Pinpoint the cell where the given text exists, returning its [X, Y] midpoint coordinate. 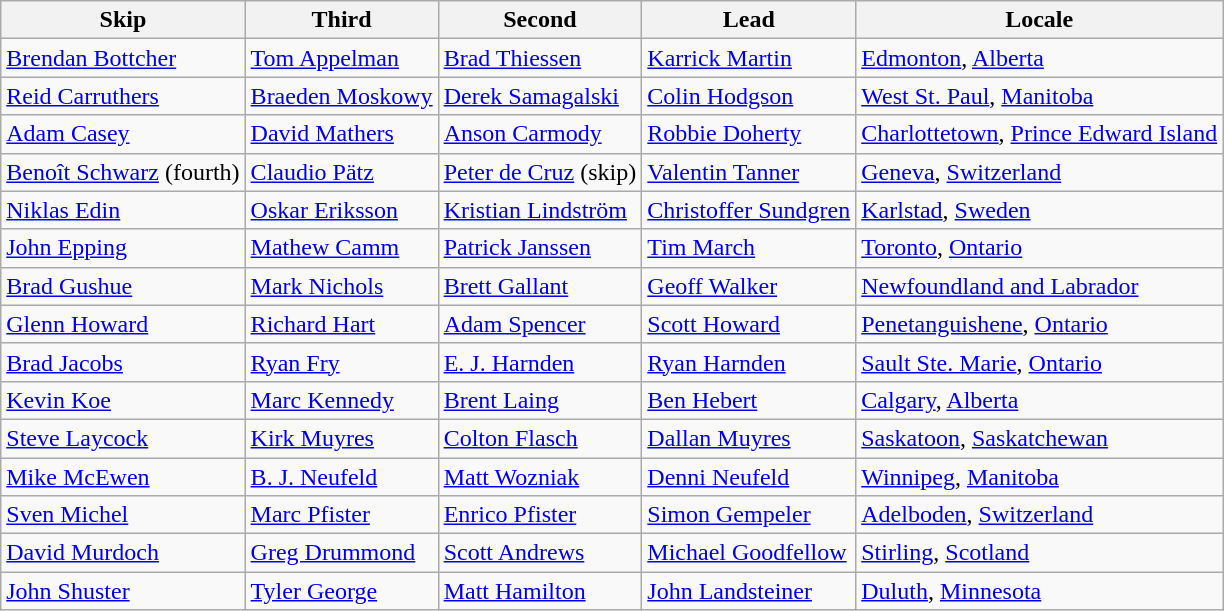
Calgary, Alberta [1040, 400]
Braeden Moskowy [342, 96]
Kirk Muyres [342, 438]
Anson Carmody [540, 134]
Winnipeg, Manitoba [1040, 477]
West St. Paul, Manitoba [1040, 96]
Matt Wozniak [540, 477]
Oskar Eriksson [342, 210]
Richard Hart [342, 324]
Robbie Doherty [749, 134]
David Murdoch [123, 553]
Second [540, 20]
Kristian Lindström [540, 210]
Brad Jacobs [123, 362]
Geoff Walker [749, 286]
Steve Laycock [123, 438]
David Mathers [342, 134]
Skip [123, 20]
Patrick Janssen [540, 248]
John Epping [123, 248]
Mathew Camm [342, 248]
John Shuster [123, 591]
Greg Drummond [342, 553]
Third [342, 20]
Saskatoon, Saskatchewan [1040, 438]
Duluth, Minnesota [1040, 591]
Christoffer Sundgren [749, 210]
Edmonton, Alberta [1040, 58]
John Landsteiner [749, 591]
Charlottetown, Prince Edward Island [1040, 134]
Reid Carruthers [123, 96]
Ryan Fry [342, 362]
Ryan Harnden [749, 362]
Kevin Koe [123, 400]
Derek Samagalski [540, 96]
Stirling, Scotland [1040, 553]
Brendan Bottcher [123, 58]
Penetanguishene, Ontario [1040, 324]
Simon Gempeler [749, 515]
Scott Howard [749, 324]
B. J. Neufeld [342, 477]
Tim March [749, 248]
Geneva, Switzerland [1040, 172]
Dallan Muyres [749, 438]
Adelboden, Switzerland [1040, 515]
Denni Neufeld [749, 477]
Enrico Pfister [540, 515]
Valentin Tanner [749, 172]
Marc Pfister [342, 515]
Matt Hamilton [540, 591]
Scott Andrews [540, 553]
Claudio Pätz [342, 172]
Marc Kennedy [342, 400]
Sault Ste. Marie, Ontario [1040, 362]
Benoît Schwarz (fourth) [123, 172]
Newfoundland and Labrador [1040, 286]
Colton Flasch [540, 438]
Adam Casey [123, 134]
Tyler George [342, 591]
Karrick Martin [749, 58]
Mark Nichols [342, 286]
Mike McEwen [123, 477]
Tom Appelman [342, 58]
Toronto, Ontario [1040, 248]
Brent Laing [540, 400]
Glenn Howard [123, 324]
Peter de Cruz (skip) [540, 172]
Sven Michel [123, 515]
Ben Hebert [749, 400]
Lead [749, 20]
Michael Goodfellow [749, 553]
Brett Gallant [540, 286]
Karlstad, Sweden [1040, 210]
Niklas Edin [123, 210]
Brad Thiessen [540, 58]
Brad Gushue [123, 286]
Locale [1040, 20]
E. J. Harnden [540, 362]
Adam Spencer [540, 324]
Colin Hodgson [749, 96]
